Pinpoint the cell where the given text exists, returning its [X, Y] midpoint coordinate. 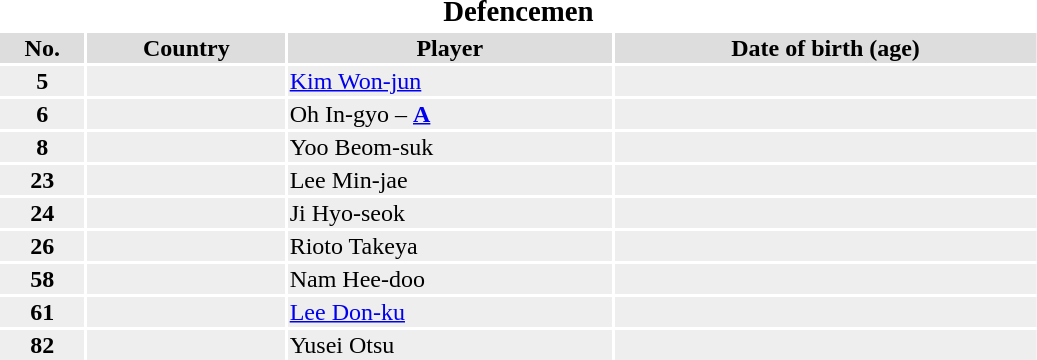
No. [42, 48]
Yoo Beom-suk [450, 147]
Nam Hee-doo [450, 279]
24 [42, 213]
Kim Won-jun [450, 81]
Rioto Takeya [450, 246]
Player [450, 48]
58 [42, 279]
82 [42, 345]
6 [42, 114]
61 [42, 312]
Yusei Otsu [450, 345]
Lee Don-ku [450, 312]
23 [42, 180]
Country [187, 48]
Date of birth (age) [825, 48]
26 [42, 246]
Oh In-gyo – A [450, 114]
Lee Min-jae [450, 180]
Ji Hyo-seok [450, 213]
8 [42, 147]
5 [42, 81]
